Locate the cell with the specified text and output its (X, Y) center coordinate. 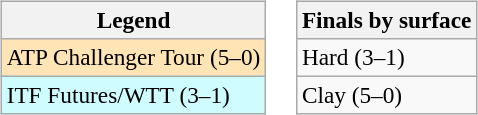
Finals by surface (387, 20)
Hard (3–1) (387, 57)
Clay (5–0) (387, 95)
Legend (133, 20)
ITF Futures/WTT (3–1) (133, 95)
ATP Challenger Tour (5–0) (133, 57)
